Return [X, Y] of the center of cell containing provided text 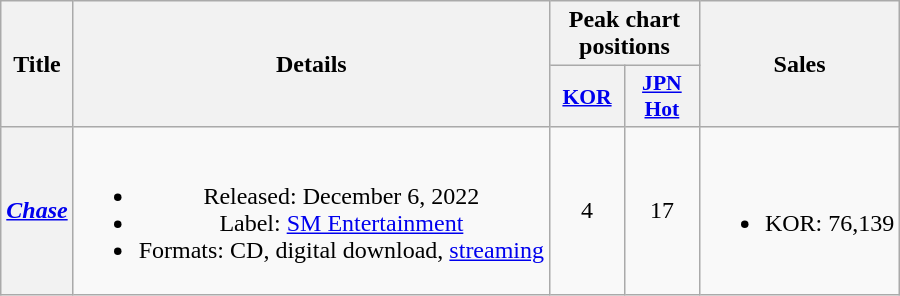
KOR [588, 96]
Peak chart positions [625, 34]
Sales [799, 64]
4 [588, 210]
Details [311, 64]
Title [37, 64]
Released: December 6, 2022Label: SM EntertainmentFormats: CD, digital download, streaming [311, 210]
KOR: 76,139 [799, 210]
Chase [37, 210]
17 [662, 210]
JPNHot [662, 96]
